Detect which cell encompasses the target text, then output its (X, Y) center coordinate. 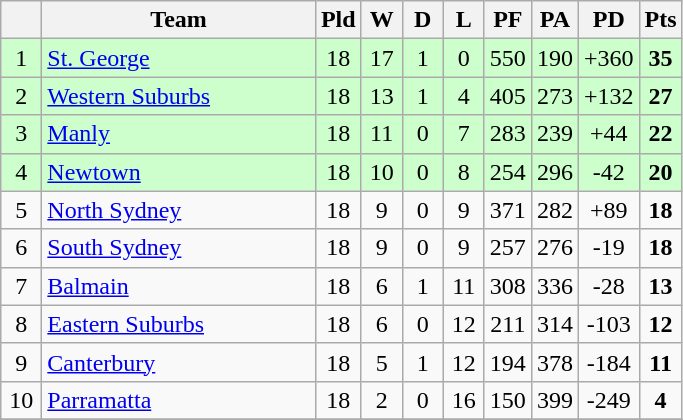
314 (554, 324)
190 (554, 58)
239 (554, 134)
254 (508, 172)
+360 (608, 58)
South Sydney (179, 248)
194 (508, 362)
308 (508, 286)
Balmain (179, 286)
Newtown (179, 172)
550 (508, 58)
PA (554, 20)
399 (554, 400)
282 (554, 210)
378 (554, 362)
+132 (608, 96)
276 (554, 248)
150 (508, 400)
27 (660, 96)
405 (508, 96)
W (382, 20)
L (464, 20)
North Sydney (179, 210)
-103 (608, 324)
-184 (608, 362)
371 (508, 210)
Parramatta (179, 400)
Pts (660, 20)
+89 (608, 210)
17 (382, 58)
PF (508, 20)
3 (22, 134)
211 (508, 324)
257 (508, 248)
Manly (179, 134)
296 (554, 172)
PD (608, 20)
Canterbury (179, 362)
35 (660, 58)
Pld (338, 20)
St. George (179, 58)
20 (660, 172)
-19 (608, 248)
336 (554, 286)
273 (554, 96)
22 (660, 134)
-28 (608, 286)
D (422, 20)
-42 (608, 172)
+44 (608, 134)
-249 (608, 400)
Western Suburbs (179, 96)
283 (508, 134)
Team (179, 20)
16 (464, 400)
Eastern Suburbs (179, 324)
